Identify which cell holds the provided text, then report its (x, y) central coordinate. 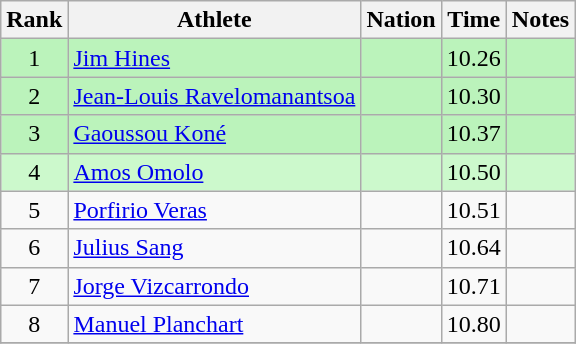
5 (34, 210)
10.26 (474, 58)
7 (34, 286)
10.51 (474, 210)
Julius Sang (214, 248)
Jean-Louis Ravelomanantsoa (214, 96)
Jorge Vizcarrondo (214, 286)
10.80 (474, 324)
10.30 (474, 96)
Athlete (214, 20)
10.50 (474, 172)
Manuel Planchart (214, 324)
Amos Omolo (214, 172)
2 (34, 96)
Notes (540, 20)
Gaoussou Koné (214, 134)
4 (34, 172)
Rank (34, 20)
1 (34, 58)
8 (34, 324)
Jim Hines (214, 58)
Nation (401, 20)
Porfirio Veras (214, 210)
10.37 (474, 134)
10.64 (474, 248)
10.71 (474, 286)
3 (34, 134)
6 (34, 248)
Time (474, 20)
